Locate the cell with the specified text and output its [x, y] center coordinate. 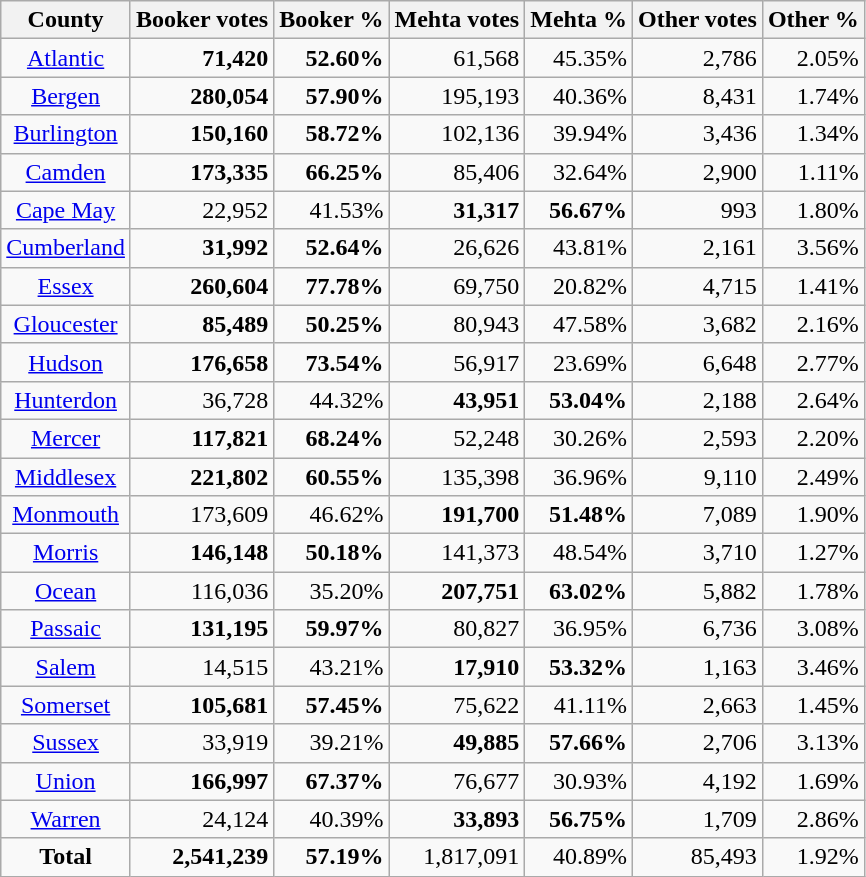
4,192 [697, 781]
43,951 [457, 400]
Booker votes [202, 20]
32.64% [579, 172]
35.20% [332, 591]
173,335 [202, 172]
2.86% [813, 819]
2,663 [697, 705]
8,431 [697, 96]
3,436 [697, 134]
221,802 [202, 477]
Total [66, 857]
Sussex [66, 743]
Passaic [66, 629]
53.32% [579, 667]
Mercer [66, 438]
36.96% [579, 477]
105,681 [202, 705]
Monmouth [66, 515]
57.66% [579, 743]
31,992 [202, 248]
Mehta % [579, 20]
57.45% [332, 705]
43.21% [332, 667]
50.25% [332, 324]
Ocean [66, 591]
22,952 [202, 210]
69,750 [457, 286]
2.05% [813, 58]
23.69% [579, 362]
76,677 [457, 781]
17,910 [457, 667]
2,188 [697, 400]
191,700 [457, 515]
Mehta votes [457, 20]
43.81% [579, 248]
24,124 [202, 819]
67.37% [332, 781]
45.35% [579, 58]
Salem [66, 667]
3.08% [813, 629]
57.19% [332, 857]
66.25% [332, 172]
195,193 [457, 96]
1,817,091 [457, 857]
40.89% [579, 857]
1.27% [813, 553]
33,893 [457, 819]
39.94% [579, 134]
68.24% [332, 438]
Essex [66, 286]
1.41% [813, 286]
14,515 [202, 667]
40.36% [579, 96]
31,317 [457, 210]
3.46% [813, 667]
63.02% [579, 591]
Booker % [332, 20]
56,917 [457, 362]
1.92% [813, 857]
1,709 [697, 819]
5,882 [697, 591]
3,710 [697, 553]
80,827 [457, 629]
51.48% [579, 515]
150,160 [202, 134]
Other % [813, 20]
102,136 [457, 134]
73.54% [332, 362]
2,593 [697, 438]
2,786 [697, 58]
Morris [66, 553]
4,715 [697, 286]
85,406 [457, 172]
141,373 [457, 553]
Bergen [66, 96]
Atlantic [66, 58]
2,706 [697, 743]
Gloucester [66, 324]
30.26% [579, 438]
Camden [66, 172]
57.90% [332, 96]
260,604 [202, 286]
Union [66, 781]
1.80% [813, 210]
1.74% [813, 96]
2.16% [813, 324]
71,420 [202, 58]
50.18% [332, 553]
46.62% [332, 515]
2.49% [813, 477]
3.56% [813, 248]
52,248 [457, 438]
207,751 [457, 591]
48.54% [579, 553]
36.95% [579, 629]
County [66, 20]
176,658 [202, 362]
36,728 [202, 400]
2,541,239 [202, 857]
Hunterdon [66, 400]
85,489 [202, 324]
117,821 [202, 438]
85,493 [697, 857]
1,163 [697, 667]
116,036 [202, 591]
41.11% [579, 705]
9,110 [697, 477]
1.11% [813, 172]
146,148 [202, 553]
1.78% [813, 591]
33,919 [202, 743]
Middlesex [66, 477]
135,398 [457, 477]
7,089 [697, 515]
41.53% [332, 210]
56.75% [579, 819]
2,161 [697, 248]
1.45% [813, 705]
77.78% [332, 286]
52.60% [332, 58]
173,609 [202, 515]
47.58% [579, 324]
131,195 [202, 629]
52.64% [332, 248]
166,997 [202, 781]
58.72% [332, 134]
Somerset [66, 705]
30.93% [579, 781]
3,682 [697, 324]
6,648 [697, 362]
Warren [66, 819]
53.04% [579, 400]
Cumberland [66, 248]
2.64% [813, 400]
Other votes [697, 20]
1.69% [813, 781]
39.21% [332, 743]
Burlington [66, 134]
75,622 [457, 705]
20.82% [579, 286]
1.34% [813, 134]
Hudson [66, 362]
56.67% [579, 210]
26,626 [457, 248]
40.39% [332, 819]
59.97% [332, 629]
993 [697, 210]
3.13% [813, 743]
2.77% [813, 362]
Cape May [66, 210]
2,900 [697, 172]
80,943 [457, 324]
44.32% [332, 400]
60.55% [332, 477]
280,054 [202, 96]
6,736 [697, 629]
61,568 [457, 58]
1.90% [813, 515]
2.20% [813, 438]
49,885 [457, 743]
